Scan for the cell matching the given text and deliver its (X, Y) coordinate at center. 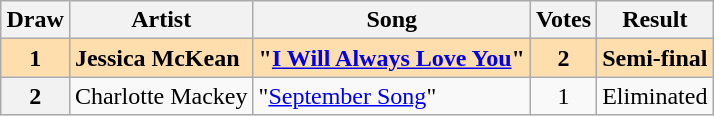
Result (655, 20)
Draw (35, 20)
Charlotte Mackey (161, 96)
"September Song" (392, 96)
Semi-final (655, 58)
"I Will Always Love You" (392, 58)
Artist (161, 20)
Votes (563, 20)
Eliminated (655, 96)
Song (392, 20)
Jessica McKean (161, 58)
